Pinpoint the cell where the given text exists, returning its [X, Y] midpoint coordinate. 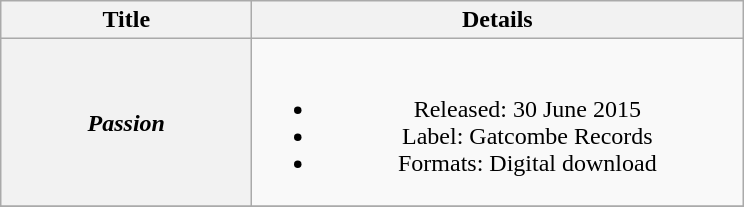
Passion [126, 122]
Released: 30 June 2015Label: Gatcombe RecordsFormats: Digital download [498, 122]
Details [498, 20]
Title [126, 20]
